Capture the cell that displays the provided text and extract its [X, Y] central coordinate. 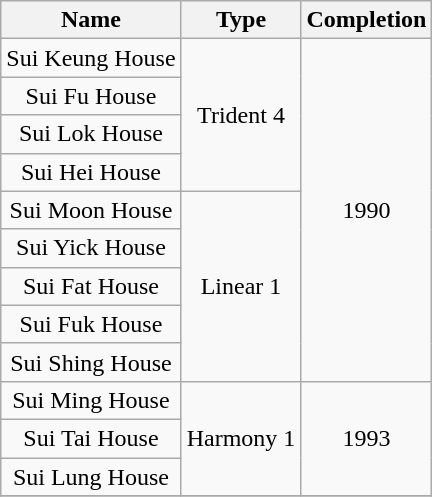
1990 [366, 210]
Sui Yick House [91, 248]
Sui Lok House [91, 134]
Sui Fu House [91, 96]
Completion [366, 20]
Harmony 1 [241, 438]
1993 [366, 438]
Sui Tai House [91, 438]
Type [241, 20]
Linear 1 [241, 286]
Sui Lung House [91, 477]
Sui Shing House [91, 362]
Sui Moon House [91, 210]
Sui Fuk House [91, 324]
Sui Ming House [91, 400]
Trident 4 [241, 115]
Sui Hei House [91, 172]
Sui Keung House [91, 58]
Name [91, 20]
Sui Fat House [91, 286]
